Scan for the cell matching the given text and deliver its [x, y] coordinate at center. 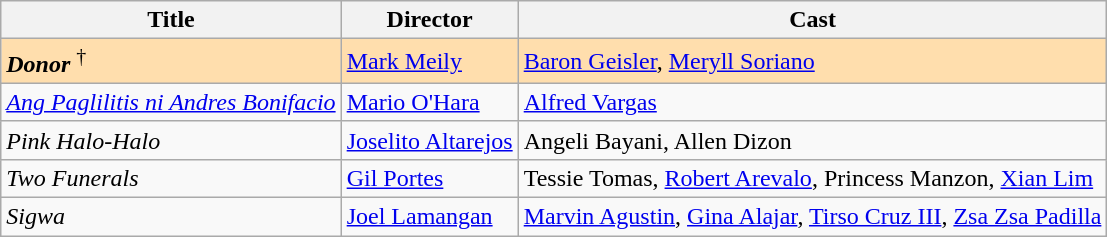
Mark Meily [430, 62]
Marvin Agustin, Gina Alajar, Tirso Cruz III, Zsa Zsa Padilla [812, 217]
Donor † [171, 62]
Mario O'Hara [430, 102]
Alfred Vargas [812, 102]
Joselito Altarejos [430, 140]
Tessie Tomas, Robert Arevalo, Princess Manzon, Xian Lim [812, 178]
Pink Halo-Halo [171, 140]
Director [430, 20]
Two Funerals [171, 178]
Cast [812, 20]
Baron Geisler, Meryll Soriano [812, 62]
Joel Lamangan [430, 217]
Gil Portes [430, 178]
Sigwa [171, 217]
Ang Paglilitis ni Andres Bonifacio [171, 102]
Title [171, 20]
Angeli Bayani, Allen Dizon [812, 140]
